Locate the cell with the specified text and output its [X, Y] center coordinate. 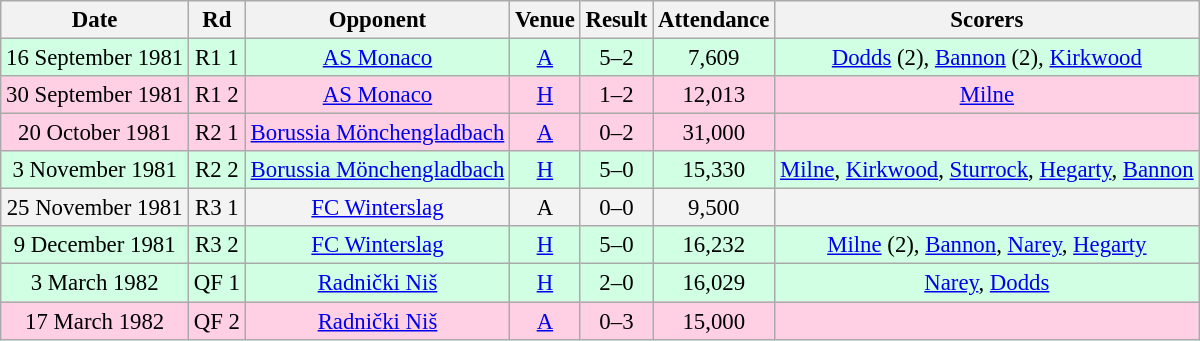
16,232 [714, 245]
R3 1 [218, 208]
5–2 [616, 58]
R1 2 [218, 95]
16 September 1981 [95, 58]
1–2 [616, 95]
Venue [546, 20]
3 November 1981 [95, 170]
QF 2 [218, 321]
QF 1 [218, 283]
15,330 [714, 170]
Scorers [987, 20]
Result [616, 20]
Milne (2), Bannon, Narey, Hegarty [987, 245]
20 October 1981 [95, 133]
R2 1 [218, 133]
9 December 1981 [95, 245]
2–0 [616, 283]
12,013 [714, 95]
Narey, Dodds [987, 283]
Milne [987, 95]
0–3 [616, 321]
3 March 1982 [95, 283]
Date [95, 20]
31,000 [714, 133]
0–2 [616, 133]
7,609 [714, 58]
9,500 [714, 208]
R3 2 [218, 245]
Milne, Kirkwood, Sturrock, Hegarty, Bannon [987, 170]
R2 2 [218, 170]
Rd [218, 20]
15,000 [714, 321]
Dodds (2), Bannon (2), Kirkwood [987, 58]
0–0 [616, 208]
Opponent [377, 20]
30 September 1981 [95, 95]
17 March 1982 [95, 321]
25 November 1981 [95, 208]
Attendance [714, 20]
16,029 [714, 283]
R1 1 [218, 58]
